Locate the cell with the specified text and output its [X, Y] center coordinate. 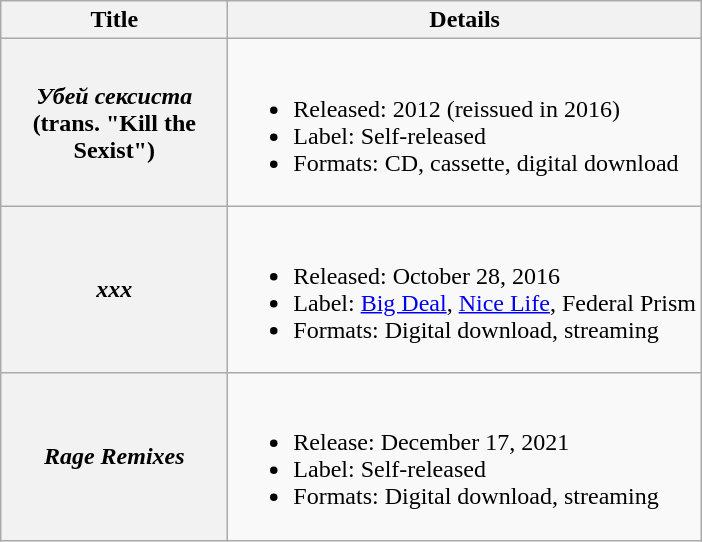
Released: 2012 (reissued in 2016)Label: Self-releasedFormats: CD, cassette, digital download [465, 122]
xxx [114, 290]
Убей сексиста (trans. "Kill the Sexist") [114, 122]
Title [114, 20]
Release: December 17, 2021Label: Self-releasedFormats: Digital download, streaming [465, 456]
Details [465, 20]
Released: October 28, 2016 Label: Big Deal, Nice Life, Federal PrismFormats: Digital download, streaming [465, 290]
Rage Remixes [114, 456]
